Find where the given text appears and provide that cell's center as (x, y) coordinate. 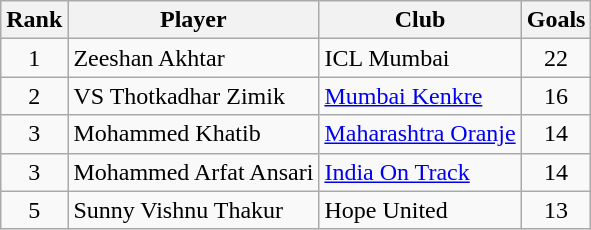
Goals (556, 20)
Mumbai Kenkre (420, 96)
India On Track (420, 172)
Rank (34, 20)
Maharashtra Oranje (420, 134)
ICL Mumbai (420, 58)
Mohammed Khatib (194, 134)
16 (556, 96)
Zeeshan Akhtar (194, 58)
Player (194, 20)
VS Thotkadhar Zimik (194, 96)
2 (34, 96)
Mohammed Arfat Ansari (194, 172)
22 (556, 58)
5 (34, 210)
13 (556, 210)
Sunny Vishnu Thakur (194, 210)
Club (420, 20)
Hope United (420, 210)
1 (34, 58)
